Capture the cell that displays the provided text and extract its (x, y) central coordinate. 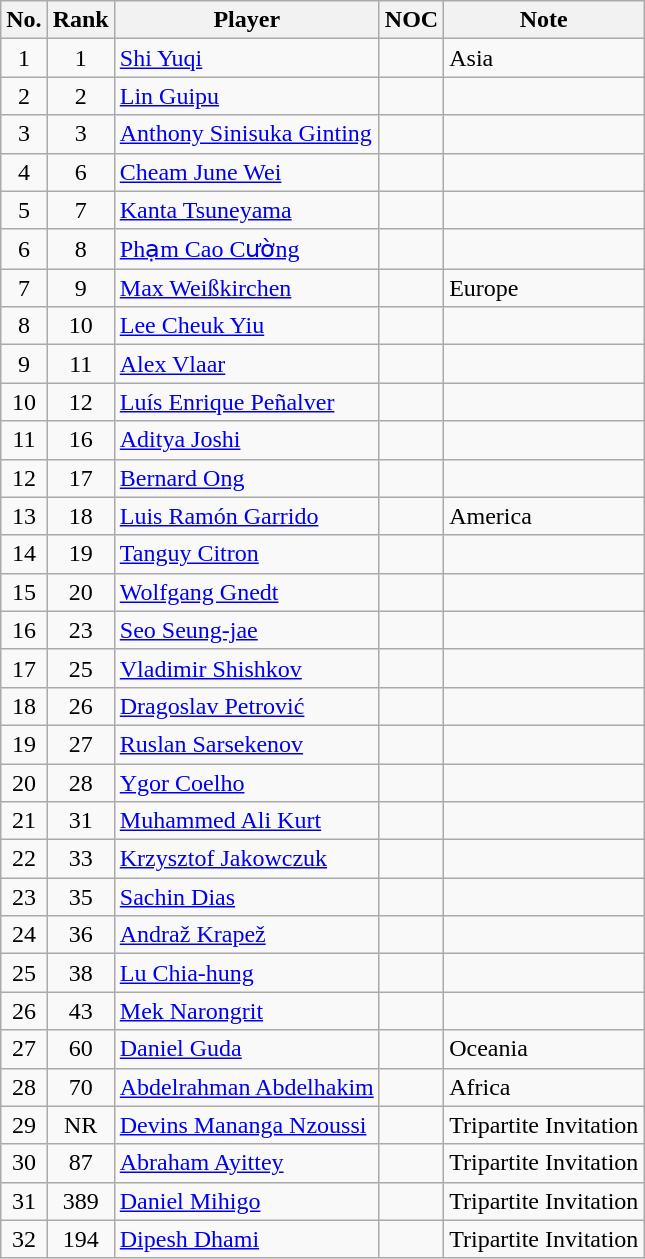
38 (80, 973)
32 (24, 1239)
America (544, 516)
Note (544, 20)
Bernard Ong (246, 478)
5 (24, 210)
NR (80, 1125)
87 (80, 1163)
24 (24, 935)
Dragoslav Petrović (246, 706)
Daniel Mihigo (246, 1201)
33 (80, 859)
Devins Mananga Nzoussi (246, 1125)
Player (246, 20)
13 (24, 516)
21 (24, 821)
Tanguy Citron (246, 554)
15 (24, 592)
Vladimir Shishkov (246, 668)
60 (80, 1049)
Luis Ramón Garrido (246, 516)
Andraž Krapež (246, 935)
Lu Chia-hung (246, 973)
Rank (80, 20)
Phạm Cao Cường (246, 249)
Oceania (544, 1049)
Daniel Guda (246, 1049)
Mek Narongrit (246, 1011)
Sachin Dias (246, 897)
29 (24, 1125)
Luís Enrique Peñalver (246, 402)
Ygor Coelho (246, 783)
Abdelrahman Abdelhakim (246, 1087)
Abraham Ayittey (246, 1163)
Anthony Sinisuka Ginting (246, 134)
Cheam June Wei (246, 172)
Muhammed Ali Kurt (246, 821)
Max Weißkirchen (246, 288)
30 (24, 1163)
Africa (544, 1087)
Kanta Tsuneyama (246, 210)
70 (80, 1087)
Krzysztof Jakowczuk (246, 859)
Asia (544, 58)
Alex Vlaar (246, 364)
194 (80, 1239)
35 (80, 897)
Dipesh Dhami (246, 1239)
No. (24, 20)
14 (24, 554)
Shi Yuqi (246, 58)
4 (24, 172)
Aditya Joshi (246, 440)
Ruslan Sarsekenov (246, 744)
Seo Seung-jae (246, 630)
389 (80, 1201)
Europe (544, 288)
43 (80, 1011)
Lee Cheuk Yiu (246, 326)
Lin Guipu (246, 96)
22 (24, 859)
36 (80, 935)
NOC (411, 20)
Wolfgang Gnedt (246, 592)
